Pinpoint the cell where the given text exists, returning its (X, Y) midpoint coordinate. 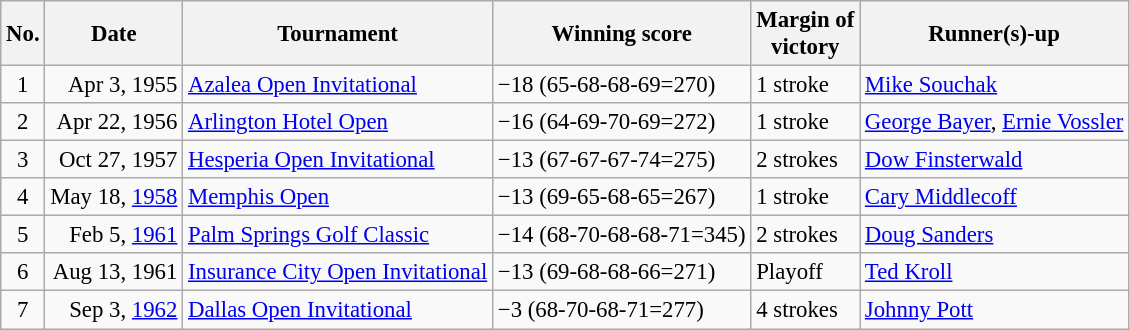
Tournament (338, 34)
Palm Springs Golf Classic (338, 235)
Ted Kroll (994, 273)
Cary Middlecoff (994, 197)
4 (23, 197)
3 (23, 160)
−3 (68-70-68-71=277) (622, 310)
−13 (69-68-68-66=271) (622, 273)
Mike Souchak (994, 85)
Apr 3, 1955 (114, 85)
Azalea Open Invitational (338, 85)
Apr 22, 1956 (114, 122)
Feb 5, 1961 (114, 235)
2 (23, 122)
1 (23, 85)
−16 (64-69-70-69=272) (622, 122)
Oct 27, 1957 (114, 160)
Arlington Hotel Open (338, 122)
7 (23, 310)
6 (23, 273)
Dallas Open Invitational (338, 310)
Memphis Open (338, 197)
No. (23, 34)
Winning score (622, 34)
−13 (67-67-67-74=275) (622, 160)
5 (23, 235)
George Bayer, Ernie Vossler (994, 122)
Johnny Pott (994, 310)
Aug 13, 1961 (114, 273)
−13 (69-65-68-65=267) (622, 197)
Sep 3, 1962 (114, 310)
Insurance City Open Invitational (338, 273)
−14 (68-70-68-68-71=345) (622, 235)
Margin ofvictory (806, 34)
Playoff (806, 273)
Doug Sanders (994, 235)
−18 (65-68-68-69=270) (622, 85)
Date (114, 34)
Hesperia Open Invitational (338, 160)
Runner(s)-up (994, 34)
May 18, 1958 (114, 197)
Dow Finsterwald (994, 160)
4 strokes (806, 310)
